Find where the given text appears and provide that cell's center as [X, Y] coordinate. 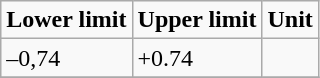
–0,74 [66, 58]
Upper limit [197, 20]
+0.74 [197, 58]
Unit [290, 20]
Lower limit [66, 20]
